Return (x, y) of the center of cell containing provided text 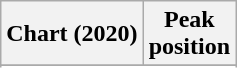
Peakposition (189, 34)
Chart (2020) (72, 34)
